Pinpoint the cell where the given text exists, returning its (x, y) midpoint coordinate. 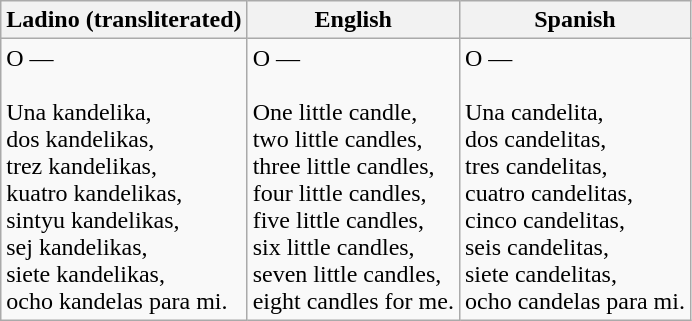
O — Una kandelika, dos kandelikas, trez kandelikas, kuatro kandelikas, sintyu kandelikas, sej kandelikas, siete kandelikas, ocho kandelas para mi. (124, 180)
Ladino (transliterated) (124, 20)
O — Una candelita, dos candelitas, tres candelitas, cuatro candelitas, cinco candelitas, seis candelitas, siete candelitas, ocho candelas para mi. (574, 180)
English (353, 20)
Spanish (574, 20)
